Detect which cell encompasses the target text, then output its [X, Y] center coordinate. 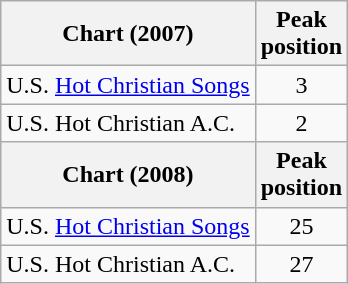
2 [301, 123]
27 [301, 264]
25 [301, 226]
3 [301, 85]
Chart (2008) [128, 174]
Chart (2007) [128, 34]
